Determine the (X, Y) coordinate at the center of the cell enclosing the given text.  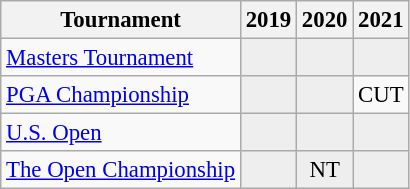
The Open Championship (121, 170)
Tournament (121, 20)
2020 (325, 20)
2019 (268, 20)
CUT (381, 95)
Masters Tournament (121, 58)
U.S. Open (121, 133)
PGA Championship (121, 95)
2021 (381, 20)
NT (325, 170)
